Capture the cell that displays the provided text and extract its [X, Y] central coordinate. 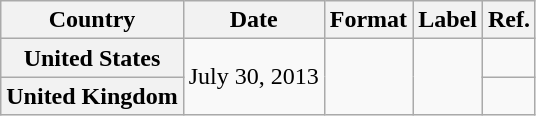
Format [368, 20]
United States [92, 58]
July 30, 2013 [254, 77]
Country [92, 20]
Label [448, 20]
United Kingdom [92, 96]
Date [254, 20]
Ref. [508, 20]
